Capture the cell that displays the provided text and extract its [X, Y] central coordinate. 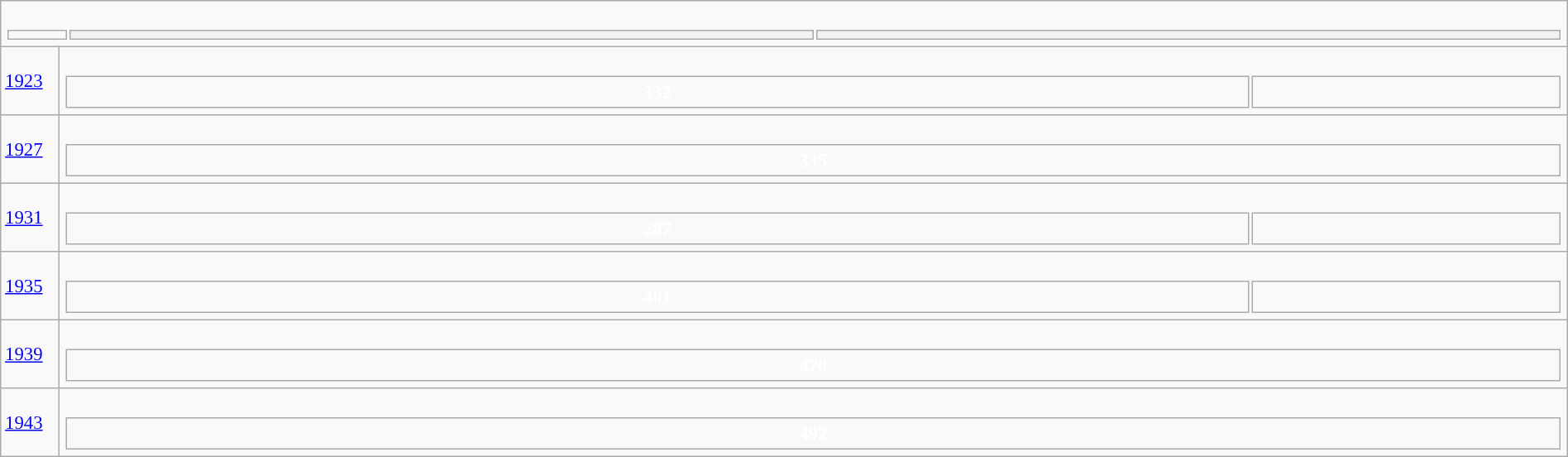
1943 [30, 422]
1935 [30, 286]
1931 [30, 217]
1939 [30, 354]
1923 [30, 81]
1927 [30, 149]
